Locate the cell with the specified text and output its (X, Y) center coordinate. 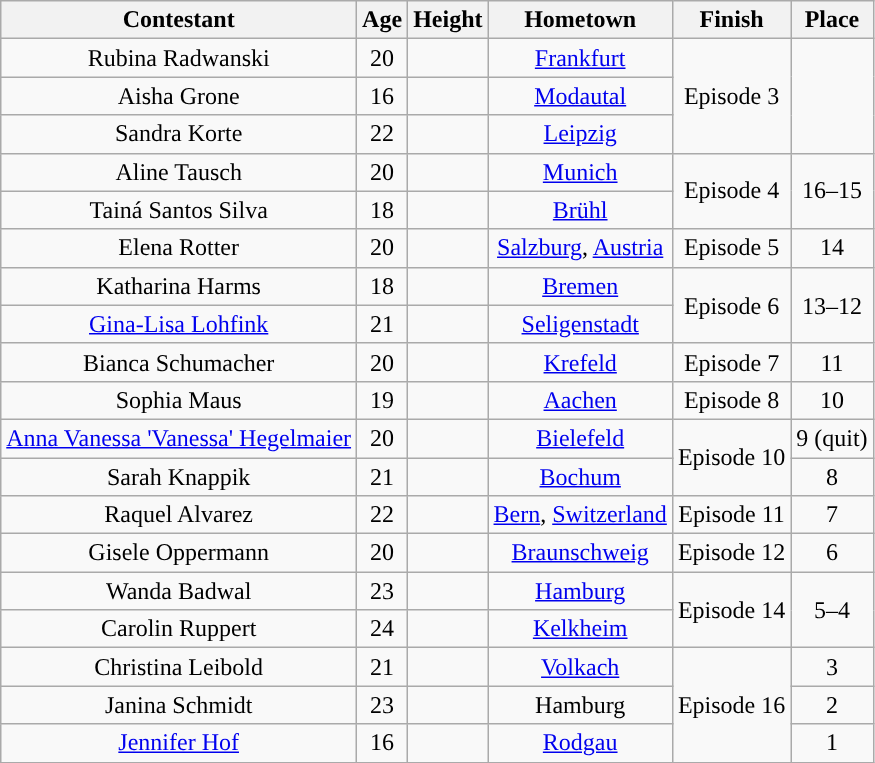
Bremen (580, 286)
Janina Schmidt (179, 705)
Seligenstadt (580, 324)
Leipzig (580, 134)
Age (382, 20)
Katharina Harms (179, 286)
Frankfurt (580, 58)
Gisele Oppermann (179, 553)
19 (382, 400)
Aline Tausch (179, 172)
Finish (731, 20)
Brühl (580, 210)
Modautal (580, 96)
11 (832, 362)
Episode 4 (731, 191)
Aisha Grone (179, 96)
Episode 14 (731, 610)
24 (382, 629)
Christina Leibold (179, 667)
Episode 8 (731, 400)
Gina-Lisa Lohfink (179, 324)
Bochum (580, 477)
3 (832, 667)
Tainá Santos Silva (179, 210)
Munich (580, 172)
Salzburg, Austria (580, 248)
Episode 16 (731, 705)
Episode 6 (731, 305)
Place (832, 20)
Elena Rotter (179, 248)
Episode 5 (731, 248)
16–15 (832, 191)
Episode 3 (731, 96)
Episode 10 (731, 457)
Volkach (580, 667)
Episode 7 (731, 362)
Krefeld (580, 362)
14 (832, 248)
Raquel Alvarez (179, 515)
5–4 (832, 610)
7 (832, 515)
Rubina Radwanski (179, 58)
Bianca Schumacher (179, 362)
Bern, Switzerland (580, 515)
Wanda Badwal (179, 591)
Contestant (179, 20)
Bielefeld (580, 438)
Carolin Ruppert (179, 629)
6 (832, 553)
Sophia Maus (179, 400)
Jennifer Hof (179, 743)
Sarah Knappik (179, 477)
2 (832, 705)
Hometown (580, 20)
Aachen (580, 400)
Braunschweig (580, 553)
Anna Vanessa 'Vanessa' Hegelmaier (179, 438)
8 (832, 477)
Rodgau (580, 743)
Sandra Korte (179, 134)
10 (832, 400)
Episode 12 (731, 553)
13–12 (832, 305)
Height (448, 20)
9 (quit) (832, 438)
1 (832, 743)
Episode 11 (731, 515)
Kelkheim (580, 629)
